Output the (X, Y) coordinate of the center of the cell containing the given text.  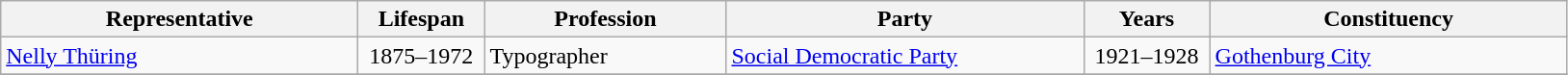
Party (905, 19)
Representative (179, 19)
1875–1972 (422, 56)
Gothenburg City (1389, 56)
Typographer (605, 56)
Profession (605, 19)
Constituency (1389, 19)
Social Democratic Party (905, 56)
Nelly Thüring (179, 56)
Lifespan (422, 19)
1921–1928 (1146, 56)
Years (1146, 19)
